Find where the given text appears and provide that cell's center as [x, y] coordinate. 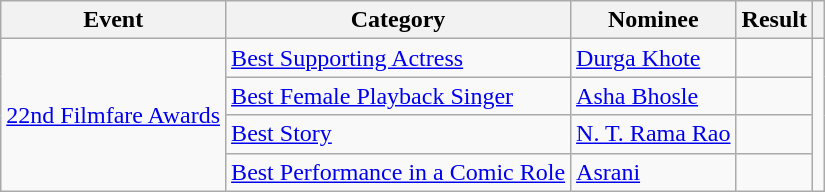
Durga Khote [654, 58]
Best Female Playback Singer [398, 96]
Result [774, 20]
Nominee [654, 20]
Asha Bhosle [654, 96]
22nd Filmfare Awards [114, 115]
Best Story [398, 134]
Event [114, 20]
Best Performance in a Comic Role [398, 172]
N. T. Rama Rao [654, 134]
Best Supporting Actress [398, 58]
Category [398, 20]
Asrani [654, 172]
